Detect which cell encompasses the target text, then output its (x, y) center coordinate. 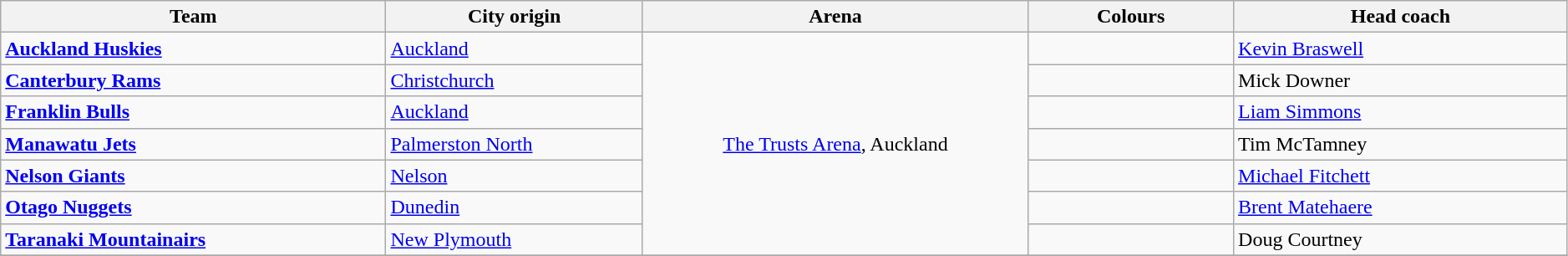
Team (194, 17)
New Plymouth (515, 239)
The Trusts Arena, Auckland (835, 144)
Christchurch (515, 80)
Arena (835, 17)
Colours (1131, 17)
Tim McTamney (1401, 144)
Head coach (1401, 17)
Dunedin (515, 207)
Liam Simmons (1401, 112)
Palmerston North (515, 144)
Nelson (515, 176)
City origin (515, 17)
Brent Matehaere (1401, 207)
Mick Downer (1401, 80)
Otago Nuggets (194, 207)
Nelson Giants (194, 176)
Doug Courtney (1401, 239)
Michael Fitchett (1401, 176)
Taranaki Mountainairs (194, 239)
Manawatu Jets (194, 144)
Franklin Bulls (194, 112)
Auckland Huskies (194, 49)
Kevin Braswell (1401, 49)
Canterbury Rams (194, 80)
